Return [X, Y] of the center of cell containing provided text 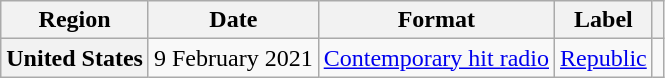
Label [604, 20]
9 February 2021 [233, 58]
Region [75, 20]
Format [436, 20]
Date [233, 20]
Contemporary hit radio [436, 58]
United States [75, 58]
Republic [604, 58]
